Determine the [x, y] coordinate at the center of the cell enclosing the given text.  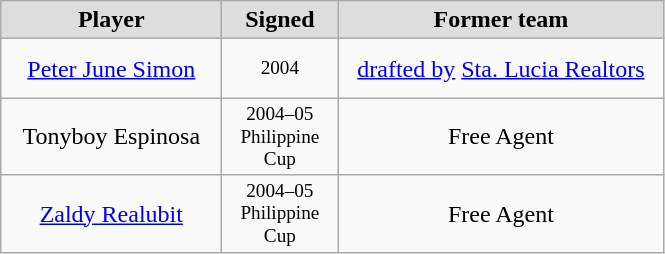
Peter June Simon [112, 69]
Player [112, 20]
Signed [280, 20]
2004 [280, 69]
Tonyboy Espinosa [112, 138]
Zaldy Realubit [112, 214]
Former team [501, 20]
drafted by Sta. Lucia Realtors [501, 69]
